Detect which cell encompasses the target text, then output its [X, Y] center coordinate. 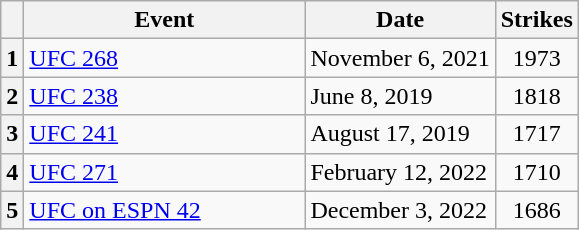
UFC 238 [164, 96]
February 12, 2022 [400, 172]
4 [12, 172]
Event [164, 20]
2 [12, 96]
3 [12, 134]
November 6, 2021 [400, 58]
June 8, 2019 [400, 96]
Date [400, 20]
1973 [536, 58]
UFC 271 [164, 172]
August 17, 2019 [400, 134]
UFC 268 [164, 58]
1686 [536, 210]
5 [12, 210]
1 [12, 58]
1717 [536, 134]
UFC 241 [164, 134]
1710 [536, 172]
UFC on ESPN 42 [164, 210]
1818 [536, 96]
December 3, 2022 [400, 210]
Strikes [536, 20]
